Return the (x, y) coordinate for the center point of the cell that contains the specified text.  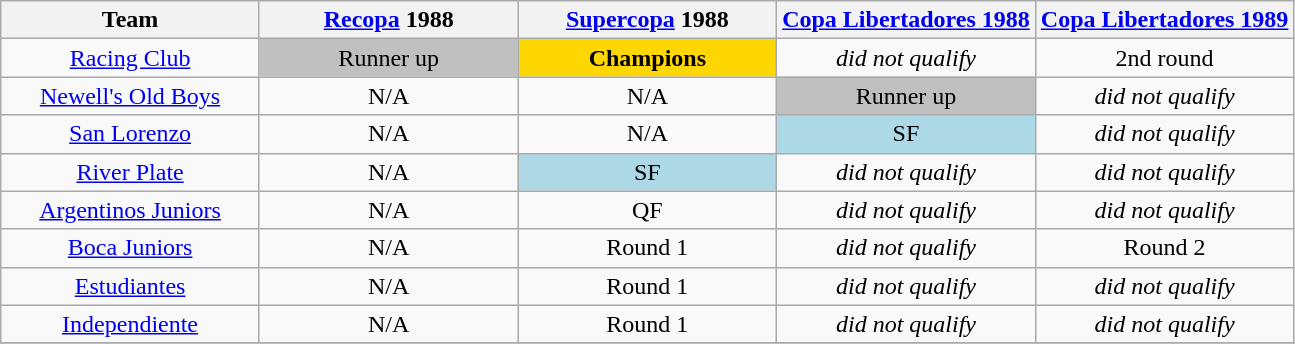
Boca Juniors (130, 248)
2nd round (1164, 58)
Team (130, 20)
Champions (648, 58)
Supercopa 1988 (648, 20)
San Lorenzo (130, 134)
QF (648, 210)
Independiente (130, 324)
Newell's Old Boys (130, 96)
Copa Libertadores 1989 (1164, 20)
Racing Club (130, 58)
Argentinos Juniors (130, 210)
Round 2 (1164, 248)
Copa Libertadores 1988 (906, 20)
Estudiantes (130, 286)
Recopa 1988 (388, 20)
River Plate (130, 172)
